Extract the (X, Y) coordinate from the center of the cell holding the provided text.  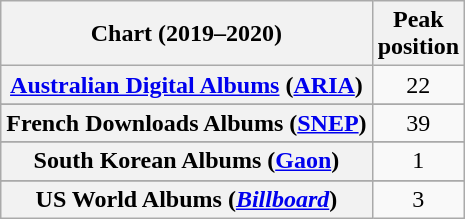
French Downloads Albums (SNEP) (186, 123)
39 (418, 123)
3 (418, 199)
US World Albums (Billboard) (186, 199)
Peakposition (418, 34)
Australian Digital Albums (ARIA) (186, 85)
Chart (2019–2020) (186, 34)
South Korean Albums (Gaon) (186, 161)
1 (418, 161)
22 (418, 85)
